Find where the given text appears and provide that cell's center as (x, y) coordinate. 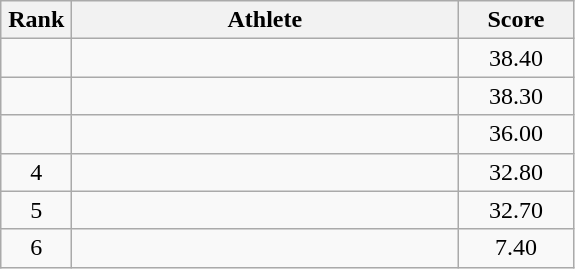
Rank (36, 20)
32.80 (516, 172)
Score (516, 20)
7.40 (516, 248)
38.40 (516, 58)
Athlete (265, 20)
6 (36, 248)
5 (36, 210)
36.00 (516, 134)
32.70 (516, 210)
38.30 (516, 96)
4 (36, 172)
